Find where the given text appears and provide that cell's center as (X, Y) coordinate. 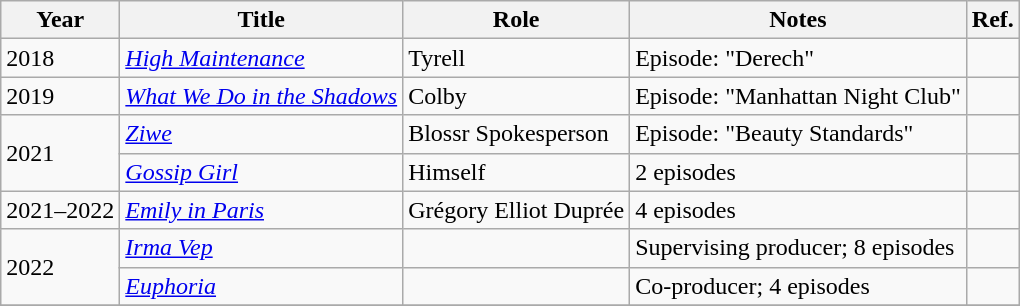
What We Do in the Shadows (262, 96)
Episode: "Beauty Standards" (798, 134)
Blossr Spokesperson (516, 134)
2021–2022 (60, 210)
Supervising producer; 8 episodes (798, 248)
Gossip Girl (262, 172)
Ref. (992, 20)
2019 (60, 96)
Episode: "Manhattan Night Club" (798, 96)
Year (60, 20)
Irma Vep (262, 248)
Emily in Paris (262, 210)
Co-producer; 4 episodes (798, 286)
2021 (60, 153)
2022 (60, 267)
Episode: "Derech" (798, 58)
4 episodes (798, 210)
2018 (60, 58)
Title (262, 20)
Role (516, 20)
Tyrell (516, 58)
Euphoria (262, 286)
Colby (516, 96)
Ziwe (262, 134)
Notes (798, 20)
High Maintenance (262, 58)
2 episodes (798, 172)
Grégory Elliot Duprée (516, 210)
Himself (516, 172)
